Return (X, Y) of the center of cell containing provided text 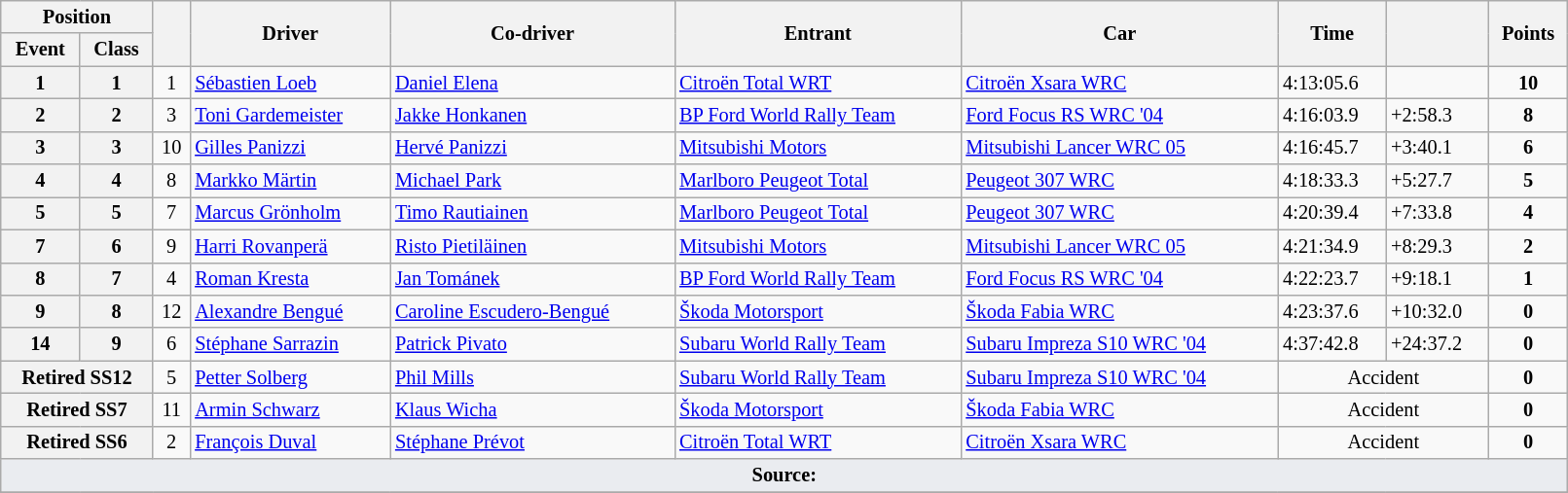
Daniel Elena (532, 83)
Points (1528, 33)
+7:33.8 (1437, 213)
Michael Park (532, 181)
François Duval (290, 442)
Retired SS6 (77, 442)
Alexandre Bengué (290, 311)
4:22:23.7 (1331, 279)
Car (1119, 33)
Markko Märtin (290, 181)
Stéphane Sarrazin (290, 344)
Timo Rautiainen (532, 213)
Caroline Escudero-Bengué (532, 311)
Petter Solberg (290, 377)
Co-driver (532, 33)
4:21:34.9 (1331, 246)
Klaus Wicha (532, 409)
Stéphane Prévot (532, 442)
Retired SS12 (77, 377)
Hervé Panizzi (532, 148)
4:20:39.4 (1331, 213)
Patrick Pivato (532, 344)
4:16:45.7 (1331, 148)
+5:27.7 (1437, 181)
11 (171, 409)
Marcus Grönholm (290, 213)
Toni Gardemeister (290, 115)
Jan Tománek (532, 279)
4:18:33.3 (1331, 181)
4:13:05.6 (1331, 83)
Time (1331, 33)
4:23:37.6 (1331, 311)
4:16:03.9 (1331, 115)
+10:32.0 (1437, 311)
Harri Rovanperä (290, 246)
Driver (290, 33)
Risto Pietiläinen (532, 246)
Jakke Honkanen (532, 115)
+3:40.1 (1437, 148)
Class (117, 50)
Sébastien Loeb (290, 83)
Source: (784, 475)
14 (41, 344)
Entrant (818, 33)
+2:58.3 (1437, 115)
Phil Mills (532, 377)
+9:18.1 (1437, 279)
12 (171, 311)
Event (41, 50)
Armin Schwarz (290, 409)
Position (77, 17)
+8:29.3 (1437, 246)
Gilles Panizzi (290, 148)
Roman Kresta (290, 279)
4:37:42.8 (1331, 344)
Retired SS7 (77, 409)
+24:37.2 (1437, 344)
